Extract the [x, y] coordinate from the center of the cell holding the provided text.  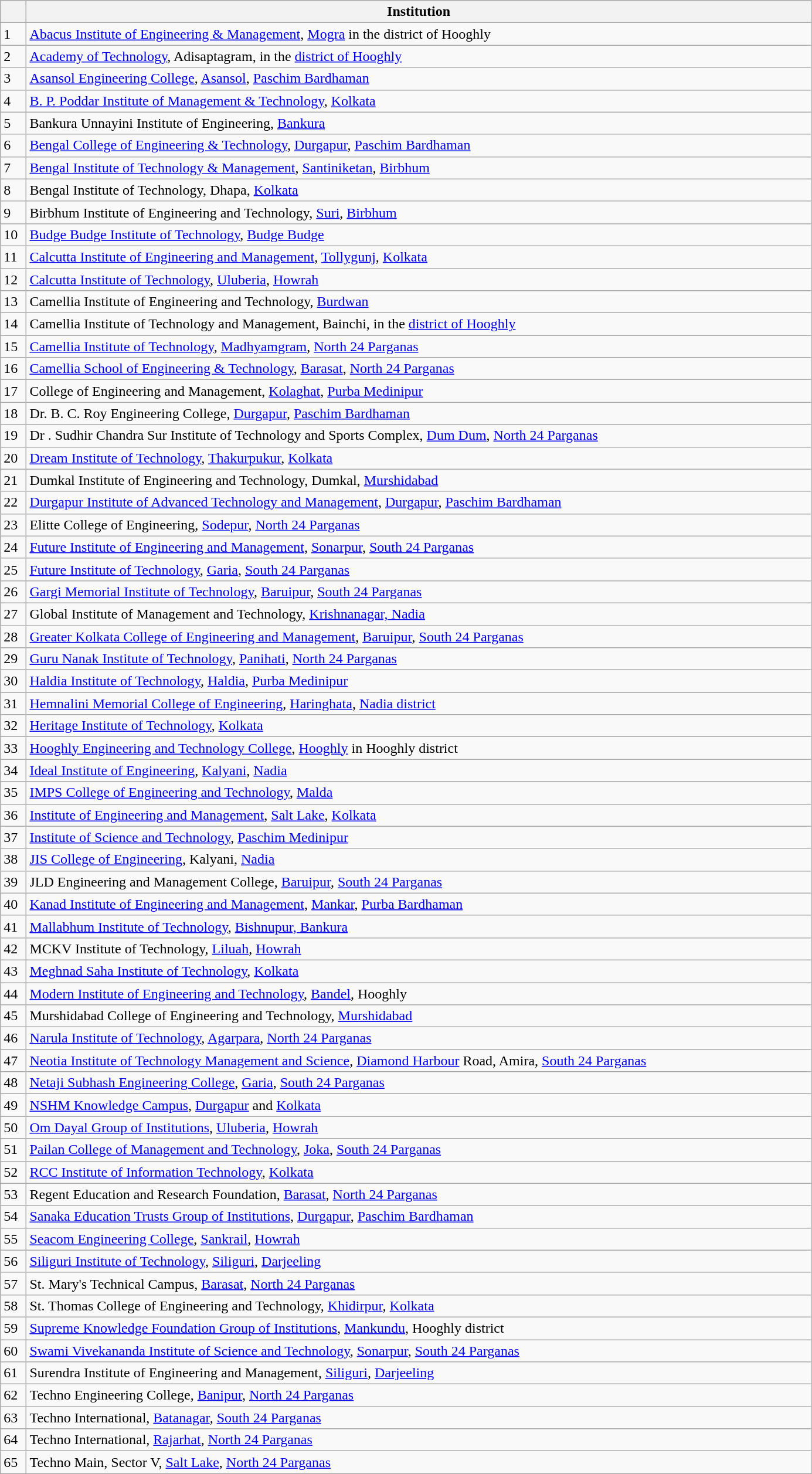
Techno Engineering College, Banipur, North 24 Parganas [419, 1395]
College of Engineering and Management, Kolaghat, Purba Medinipur [419, 391]
40 [13, 904]
Asansol Engineering College, Asansol, Paschim Bardhaman [419, 79]
Mallabhum Institute of Technology, Bishnupur, Bankura [419, 926]
32 [13, 726]
Techno Main, Sector V, Salt Lake, North 24 Parganas [419, 1462]
Birbhum Institute of Engineering and Technology, Suri, Birbhum [419, 212]
17 [13, 391]
Camellia School of Engineering & Technology, Barasat, North 24 Parganas [419, 369]
63 [13, 1418]
14 [13, 324]
37 [13, 837]
52 [13, 1172]
Kanad Institute of Engineering and Management, Mankar, Purba Bardhaman [419, 904]
Institution [419, 12]
Pailan College of Management and Technology, Joka, South 24 Parganas [419, 1150]
29 [13, 659]
49 [13, 1105]
56 [13, 1261]
Academy of Technology, Adisaptagram, in the district of Hooghly [419, 56]
35 [13, 793]
Camellia Institute of Technology, Madhyamgram, North 24 Parganas [419, 347]
Techno International, Rajarhat, North 24 Parganas [419, 1440]
7 [13, 168]
20 [13, 458]
44 [13, 994]
47 [13, 1061]
B. P. Poddar Institute of Management & Technology, Kolkata [419, 101]
28 [13, 636]
Murshidabad College of Engineering and Technology, Murshidabad [419, 1016]
JLD Engineering and Management College, Baruipur, South 24 Parganas [419, 882]
60 [13, 1350]
Heritage Institute of Technology, Kolkata [419, 726]
Future Institute of Engineering and Management, Sonarpur, South 24 Parganas [419, 547]
JIS College of Engineering, Kalyani, Nadia [419, 860]
Neotia Institute of Technology Management and Science, Diamond Harbour Road, Amira, South 24 Parganas [419, 1061]
Techno International, Batanagar, South 24 Parganas [419, 1418]
Camellia Institute of Technology and Management, Bainchi, in the district of Hooghly [419, 324]
38 [13, 860]
Bengal College of Engineering & Technology, Durgapur, Paschim Bardhaman [419, 145]
59 [13, 1328]
Swami Vivekananda Institute of Science and Technology, Sonarpur, South 24 Parganas [419, 1350]
Haldia Institute of Technology, Haldia, Purba Medinipur [419, 681]
13 [13, 302]
5 [13, 123]
Siliguri Institute of Technology, Siliguri, Darjeeling [419, 1261]
Dr. B. C. Roy Engineering College, Durgapur, Paschim Bardhaman [419, 413]
Bankura Unnayini Institute of Engineering, Bankura [419, 123]
12 [13, 280]
Om Dayal Group of Institutions, Uluberia, Howrah [419, 1127]
18 [13, 413]
Abacus Institute of Engineering & Management, Mogra in the district of Hooghly [419, 34]
Modern Institute of Engineering and Technology, Bandel, Hooghly [419, 994]
Ideal Institute of Engineering, Kalyani, Nadia [419, 770]
8 [13, 190]
St. Mary's Technical Campus, Barasat, North 24 Parganas [419, 1283]
Bengal Institute of Technology & Management, Santiniketan, Birbhum [419, 168]
45 [13, 1016]
Surendra Institute of Engineering and Management, Siliguri, Darjeeling [419, 1373]
Budge Budge Institute of Technology, Budge Budge [419, 235]
Institute of Engineering and Management, Salt Lake, Kolkata [419, 815]
15 [13, 347]
19 [13, 436]
Elitte College of Engineering, Sodepur, North 24 Parganas [419, 525]
55 [13, 1239]
21 [13, 480]
Dr . Sudhir Chandra Sur Institute of Technology and Sports Complex, Dum Dum, North 24 Parganas [419, 436]
Dream Institute of Technology, Thakurpukur, Kolkata [419, 458]
31 [13, 704]
Narula Institute of Technology, Agarpara, North 24 Parganas [419, 1038]
St. Thomas College of Engineering and Technology, Khidirpur, Kolkata [419, 1306]
Hooghly Engineering and Technology College, Hooghly in Hooghly district [419, 748]
11 [13, 257]
48 [13, 1083]
Durgapur Institute of Advanced Technology and Management, Durgapur, Paschim Bardhaman [419, 502]
22 [13, 502]
50 [13, 1127]
Regent Education and Research Foundation, Barasat, North 24 Parganas [419, 1194]
Meghnad Saha Institute of Technology, Kolkata [419, 971]
25 [13, 569]
Supreme Knowledge Foundation Group of Institutions, Mankundu, Hooghly district [419, 1328]
34 [13, 770]
62 [13, 1395]
9 [13, 212]
4 [13, 101]
NSHM Knowledge Campus, Durgapur and Kolkata [419, 1105]
33 [13, 748]
Dumkal Institute of Engineering and Technology, Dumkal, Murshidabad [419, 480]
61 [13, 1373]
Gargi Memorial Institute of Technology, Baruipur, South 24 Parganas [419, 592]
26 [13, 592]
16 [13, 369]
IMPS College of Engineering and Technology, Malda [419, 793]
53 [13, 1194]
27 [13, 614]
1 [13, 34]
41 [13, 926]
RCC Institute of Information Technology, Kolkata [419, 1172]
Seacom Engineering College, Sankrail, Howrah [419, 1239]
24 [13, 547]
Hemnalini Memorial College of Engineering, Haringhata, Nadia district [419, 704]
10 [13, 235]
Netaji Subhash Engineering College, Garia, South 24 Parganas [419, 1083]
51 [13, 1150]
23 [13, 525]
Bengal Institute of Technology, Dhapa, Kolkata [419, 190]
Calcutta Institute of Technology, Uluberia, Howrah [419, 280]
Institute of Science and Technology, Paschim Medinipur [419, 837]
Greater Kolkata College of Engineering and Management, Baruipur, South 24 Parganas [419, 636]
36 [13, 815]
54 [13, 1217]
Camellia Institute of Engineering and Technology, Burdwan [419, 302]
30 [13, 681]
65 [13, 1462]
Calcutta Institute of Engineering and Management, Tollygunj, Kolkata [419, 257]
58 [13, 1306]
3 [13, 79]
2 [13, 56]
MCKV Institute of Technology, Liluah, Howrah [419, 949]
Sanaka Education Trusts Group of Institutions, Durgapur, Paschim Bardhaman [419, 1217]
43 [13, 971]
64 [13, 1440]
Global Institute of Management and Technology, Krishnanagar, Nadia [419, 614]
Future Institute of Technology, Garia, South 24 Parganas [419, 569]
57 [13, 1283]
Guru Nanak Institute of Technology, Panihati, North 24 Parganas [419, 659]
39 [13, 882]
42 [13, 949]
6 [13, 145]
46 [13, 1038]
